Extract the [x, y] coordinate from the center of the cell holding the provided text.  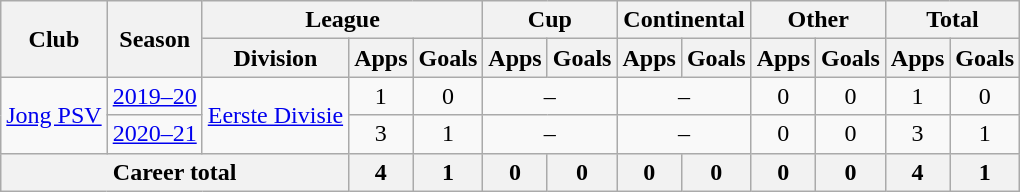
Cup [550, 20]
Club [54, 39]
Continental [684, 20]
Eerste Divisie [275, 115]
Other [818, 20]
League [342, 20]
2020–21 [154, 134]
Season [154, 39]
Jong PSV [54, 115]
Division [275, 58]
2019–20 [154, 96]
Career total [175, 172]
Total [952, 20]
